For the text-containing cell, return its midpoint in (X, Y) coordinate format. 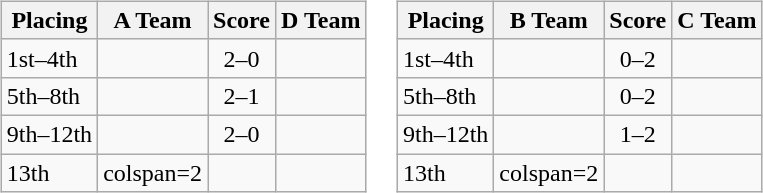
A Team (153, 20)
2–1 (242, 96)
1–2 (638, 134)
D Team (321, 20)
C Team (717, 20)
B Team (549, 20)
